Output the [x, y] coordinate of the center of the cell containing the given text.  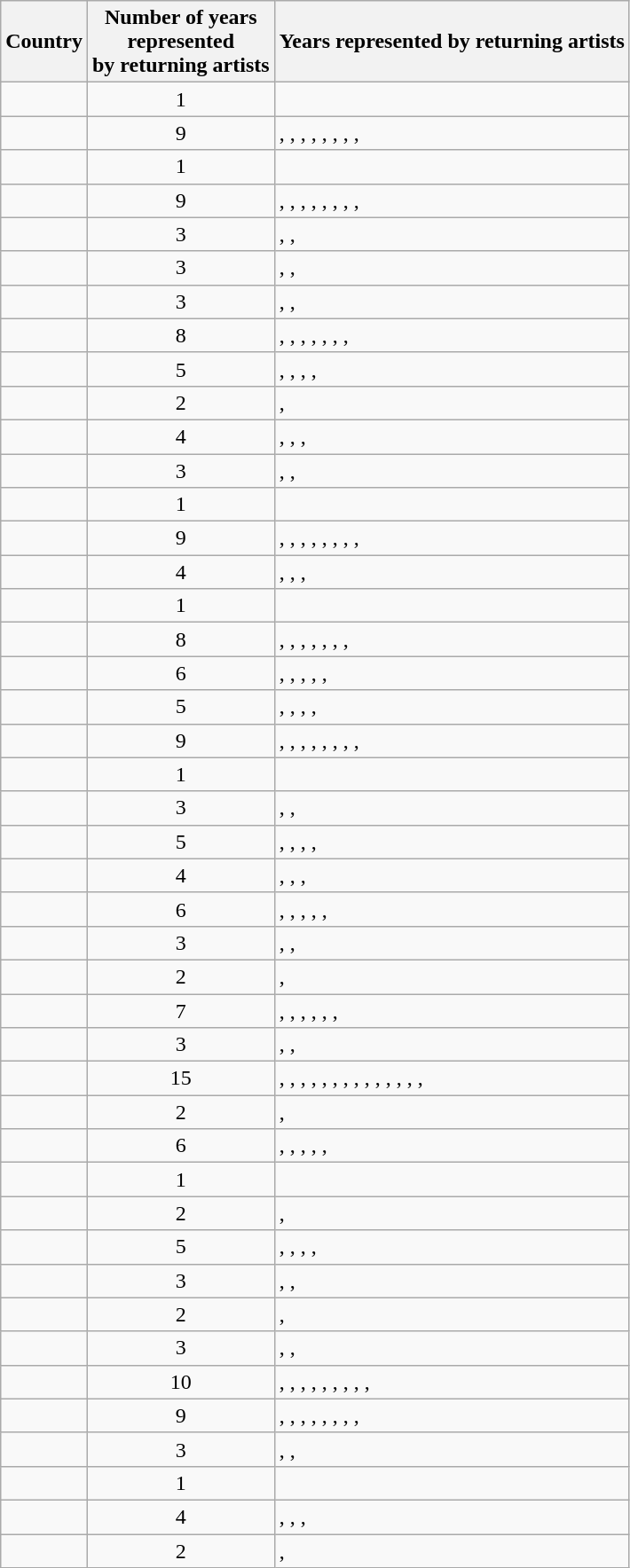
Years represented by returning artists [452, 42]
, , , , , , , , , , , , , , [452, 1078]
Country [44, 42]
, , , , , , , , , [452, 1382]
15 [181, 1078]
Number of yearsrepresentedby returning artists [181, 42]
7 [181, 1010]
, , , , , , [452, 1010]
10 [181, 1382]
